Determine the (x, y) coordinate at the center of the cell enclosing the given text.  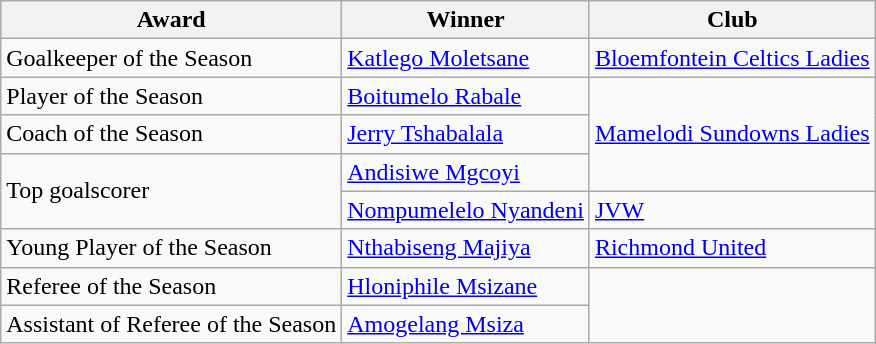
Goalkeeper of the Season (172, 58)
Bloemfontein Celtics Ladies (732, 58)
Winner (466, 20)
Referee of the Season (172, 286)
Nthabiseng Majiya (466, 248)
JVW (732, 210)
Richmond United (732, 248)
Hloniphile Msizane (466, 286)
Andisiwe Mgcoyi (466, 172)
Jerry Tshabalala (466, 134)
Coach of the Season (172, 134)
Young Player of the Season (172, 248)
Club (732, 20)
Top goalscorer (172, 191)
Assistant of Referee of the Season (172, 324)
Mamelodi Sundowns Ladies (732, 134)
Boitumelo Rabale (466, 96)
Award (172, 20)
Amogelang Msiza (466, 324)
Nompumelelo Nyandeni (466, 210)
Player of the Season (172, 96)
Katlego Moletsane (466, 58)
